Output the [x, y] coordinate of the center of the cell containing the given text.  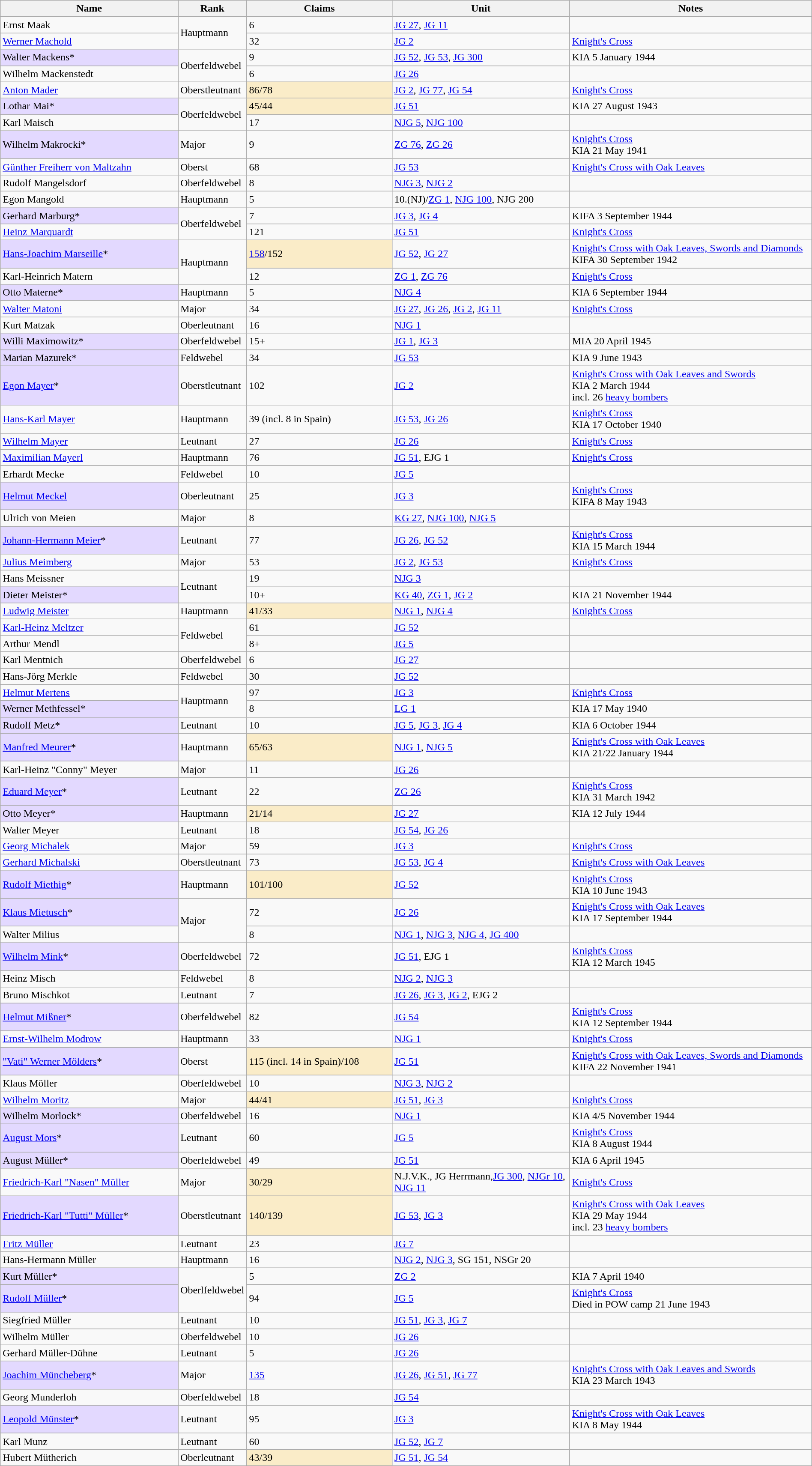
Knight's CrossKIA 10 June 1943 [690, 885]
22 [319, 791]
NJG 2, NJG 3 [481, 979]
Karl-Heinrich Matern [89, 276]
Arthur Mendl [89, 644]
Knight's CrossDied in POW camp 21 June 1943 [690, 1299]
Gerhard Michalski [89, 863]
Lothar Mai* [89, 106]
NJG 1, NJG 3, NJG 4, JG 400 [481, 935]
Wilhelm Mayer [89, 441]
Hans-Hermann Müller [89, 1260]
Anton Mader [89, 90]
Wilhelm Mackenstedt [89, 74]
JG 51, JG 54 [481, 1457]
Wilhelm Müller [89, 1337]
77 [319, 540]
30 [319, 676]
Knight's Cross with Oak Leaves, Swords and DiamondsKIFA 30 September 1942 [690, 254]
ZG 1, ZG 76 [481, 276]
August Müller* [89, 1160]
Hubert Mütherich [89, 1457]
Leopold Münster* [89, 1419]
Knight's CrossKIA 31 March 1942 [690, 791]
27 [319, 441]
Knight's Cross with Oak Leaves and SwordsKIA 2 March 1944incl. 26 heavy bombers [690, 385]
Wilhelm Mink* [89, 957]
61 [319, 627]
15+ [319, 341]
Helmut Meckel [89, 496]
Claims [319, 9]
68 [319, 167]
43/39 [319, 1457]
39 (incl. 8 in Spain) [319, 419]
JG 26, JG 3, JG 2, EJG 2 [481, 995]
45/44 [319, 106]
Wilhelm Morlock* [89, 1116]
44/41 [319, 1099]
Heinz Misch [89, 979]
KIA 27 August 1943 [690, 106]
Kurt Matzak [89, 325]
Rudolf Mangelsdorf [89, 183]
NJG 4 [481, 293]
Werner Machold [89, 41]
NJG 1, NJG 5 [481, 747]
NJG 3 [481, 579]
Erhardt Mecke [89, 474]
Julius Meimberg [89, 562]
Willi Maximowitz* [89, 341]
Knight's CrossKIA 17 October 1940 [690, 419]
59 [319, 846]
JG 52, JG 53, JG 300 [481, 57]
Karl-Heinz "Conny" Meyer [89, 769]
JG 52, JG 7 [481, 1441]
KIFA 3 September 1944 [690, 215]
Ernst Maak [89, 25]
ZG 26 [481, 791]
JG 5, JG 3, JG 4 [481, 725]
Gerhard Marburg* [89, 215]
KIA 17 May 1940 [690, 709]
Knight's CrossKIA 12 September 1944 [690, 1017]
JG 53, JG 4 [481, 863]
JG 2, JG 77, JG 54 [481, 90]
JG 27, JG 11 [481, 25]
Karl Maisch [89, 122]
Georg Michalek [89, 846]
Karl Munz [89, 1441]
KIA 6 October 1944 [690, 725]
KIA 5 January 1944 [690, 57]
JG 27, JG 26, JG 2, JG 11 [481, 309]
19 [319, 579]
JG 26, JG 52 [481, 540]
12 [319, 276]
ZG 2 [481, 1276]
Knight's Cross with Oak Leaves, Swords and DiamondsKIFA 22 November 1941 [690, 1061]
Knight's Cross with Oak LeavesKIA 17 September 1944 [690, 912]
21/14 [319, 813]
JG 1, JG 3 [481, 341]
Walter Meyer [89, 830]
JG 2, JG 53 [481, 562]
KG 27, NJG 100, NJG 5 [481, 518]
KIA 9 June 1943 [690, 358]
Werner Methfessel* [89, 709]
Rank [212, 9]
32 [319, 41]
23 [319, 1244]
JG 26, JG 51, JG 77 [481, 1375]
Fritz Müller [89, 1244]
10.(NJ)/ZG 1, NJG 100, NJG 200 [481, 199]
Hans-Joachim Marseille* [89, 254]
Siegfried Müller [89, 1320]
JG 3, JG 4 [481, 215]
41/33 [319, 611]
Knight's CrossKIA 21 May 1941 [690, 145]
25 [319, 496]
115 (incl. 14 in Spain)/108 [319, 1061]
Rudolf Miethig* [89, 885]
JG 52, JG 27 [481, 254]
KIA 6 April 1945 [690, 1160]
JG 53, JG 3 [481, 1216]
Georg Munderloh [89, 1397]
135 [319, 1375]
JG 51, JG 3, JG 7 [481, 1320]
Knight's Cross with Oak LeavesKIA 8 May 1944 [690, 1419]
Johann-Hermann Meier* [89, 540]
KG 40, ZG 1, JG 2 [481, 595]
Günther Freiherr von Maltzahn [89, 167]
86/78 [319, 90]
53 [319, 562]
33 [319, 1039]
Bruno Mischkot [89, 995]
30/29 [319, 1182]
Knight's Cross with Oak LeavesKIA 29 May 1944incl. 23 heavy bombers [690, 1216]
Notes [690, 9]
JG 51, JG 3 [481, 1099]
N.J.V.K., JG Herrmann,JG 300, NJGr 10, NJG 11 [481, 1182]
KIA 12 July 1944 [690, 813]
121 [319, 232]
NJG 1, NJG 4 [481, 611]
Unit [481, 9]
Klaus Möller [89, 1083]
Name [89, 9]
Knight's CrossKIA 8 August 1944 [690, 1138]
JG 7 [481, 1244]
140/139 [319, 1216]
Egon Mangold [89, 199]
158/152 [319, 254]
Helmut Mißner* [89, 1017]
KIA 21 November 1944 [690, 595]
Helmut Mertens [89, 693]
Rudolf Müller* [89, 1299]
NJG 2, NJG 3, SG 151, NSGr 20 [481, 1260]
8+ [319, 644]
KIA 4/5 November 1944 [690, 1116]
95 [319, 1419]
"Vati" Werner Mölders* [89, 1061]
Wilhelm Moritz [89, 1099]
17 [319, 122]
101/100 [319, 885]
Knight's Cross KIFA 8 May 1943 [690, 496]
Walter Matoni [89, 309]
Hans Meissner [89, 579]
102 [319, 385]
49 [319, 1160]
Gerhard Müller-Dühne [89, 1353]
Knight's CrossKIA 12 March 1945 [690, 957]
Friedrich-Karl "Nasen" Müller [89, 1182]
Ludwig Meister [89, 611]
Heinz Marquardt [89, 232]
10+ [319, 595]
Ernst-Wilhelm Modrow [89, 1039]
Knight's Cross with Oak LeavesKIA 21/22 January 1944 [690, 747]
Hans-Karl Mayer [89, 419]
KIA 7 April 1940 [690, 1276]
Egon Mayer* [89, 385]
Karl Mentnich [89, 660]
Friedrich-Karl "Tutti" Müller* [89, 1216]
NJG 5, NJG 100 [481, 122]
Otto Meyer* [89, 813]
Joachim Müncheberg* [89, 1375]
MIA 20 April 1945 [690, 341]
Marian Mazurek* [89, 358]
Ulrich von Meien [89, 518]
Karl-Heinz Meltzer [89, 627]
Rudolf Metz* [89, 725]
Maximilian Mayerl [89, 457]
11 [319, 769]
Wilhelm Makrocki* [89, 145]
Dieter Meister* [89, 595]
KIA 6 September 1944 [690, 293]
Walter Milius [89, 935]
97 [319, 693]
82 [319, 1017]
Manfred Meurer* [89, 747]
Otto Materne* [89, 293]
94 [319, 1299]
Klaus Mietusch* [89, 912]
Knight's Cross with Oak Leaves and SwordsKIA 23 March 1943 [690, 1375]
76 [319, 457]
Knight's CrossKIA 15 March 1944 [690, 540]
JG 53, JG 26 [481, 419]
Eduard Meyer* [89, 791]
Kurt Müller* [89, 1276]
JG 54, JG 26 [481, 830]
ZG 76, ZG 26 [481, 145]
Oberlfeldwebel [212, 1290]
65/63 [319, 747]
LG 1 [481, 709]
Walter Mackens* [89, 57]
Hans-Jörg Merkle [89, 676]
August Mors* [89, 1138]
73 [319, 863]
